Provide the (x, y) coordinate of the cell's center where the given text is located.  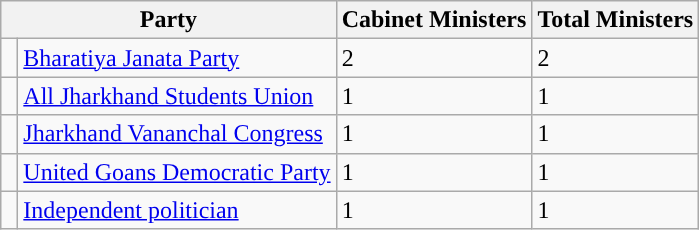
Party (168, 20)
United Goans Democratic Party (177, 172)
All Jharkhand Students Union (177, 96)
Bharatiya Janata Party (177, 58)
Total Ministers (616, 20)
Independent politician (177, 210)
Cabinet Ministers (434, 20)
Jharkhand Vananchal Congress (177, 134)
